Identify which cell holds the provided text, then report its (X, Y) central coordinate. 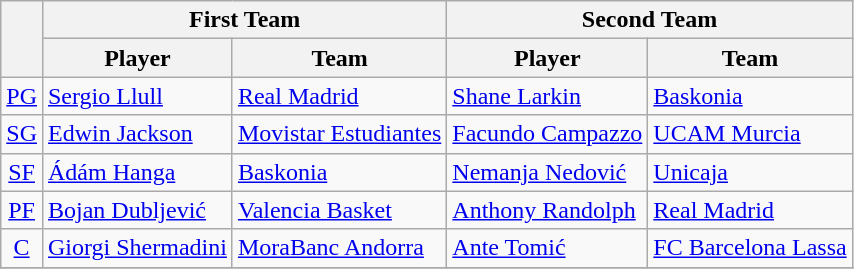
Edwin Jackson (137, 134)
PF (22, 210)
PG (22, 96)
Shane Larkin (548, 96)
Second Team (650, 20)
Unicaja (750, 172)
Ante Tomić (548, 248)
First Team (244, 20)
Valencia Basket (339, 210)
Movistar Estudiantes (339, 134)
Nemanja Nedović (548, 172)
Facundo Campazzo (548, 134)
C (22, 248)
Giorgi Shermadini (137, 248)
FC Barcelona Lassa (750, 248)
SF (22, 172)
MoraBanc Andorra (339, 248)
Sergio Llull (137, 96)
Ádám Hanga (137, 172)
Bojan Dubljević (137, 210)
SG (22, 134)
UCAM Murcia (750, 134)
Anthony Randolph (548, 210)
